Output the [X, Y] coordinate of the center of the cell containing the given text.  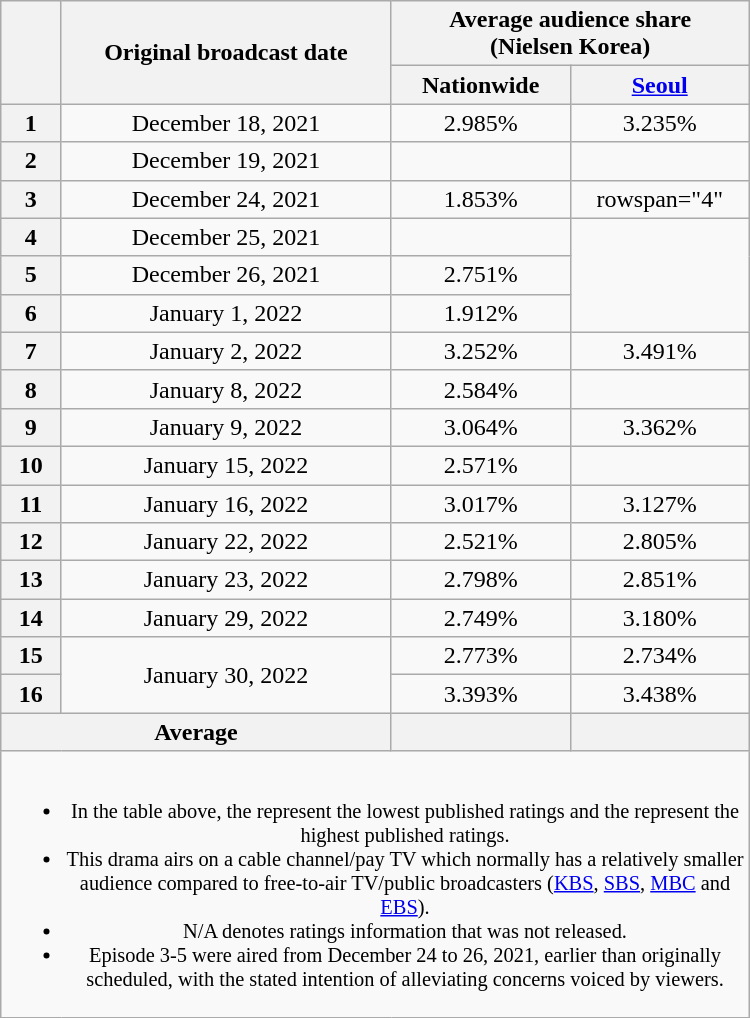
1 [31, 123]
2.584% [480, 389]
2.851% [660, 580]
12 [31, 542]
3.235% [660, 123]
4 [31, 237]
9 [31, 427]
January 22, 2022 [226, 542]
8 [31, 389]
16 [31, 694]
2.805% [660, 542]
January 2, 2022 [226, 351]
11 [31, 503]
3.017% [480, 503]
Average audience share(Nielsen Korea) [570, 34]
January 29, 2022 [226, 618]
14 [31, 618]
5 [31, 275]
2.521% [480, 542]
2.749% [480, 618]
3.491% [660, 351]
3 [31, 199]
2.751% [480, 275]
January 15, 2022 [226, 465]
December 19, 2021 [226, 161]
13 [31, 580]
3.180% [660, 618]
Nationwide [480, 85]
January 1, 2022 [226, 313]
January 8, 2022 [226, 389]
6 [31, 313]
3.393% [480, 694]
2.734% [660, 656]
2.798% [480, 580]
January 9, 2022 [226, 427]
January 30, 2022 [226, 675]
15 [31, 656]
3.127% [660, 503]
3.252% [480, 351]
3.064% [480, 427]
December 24, 2021 [226, 199]
December 25, 2021 [226, 237]
2 [31, 161]
January 23, 2022 [226, 580]
1.853% [480, 199]
3.362% [660, 427]
3.438% [660, 694]
Seoul [660, 85]
2.985% [480, 123]
December 18, 2021 [226, 123]
2.773% [480, 656]
1.912% [480, 313]
10 [31, 465]
2.571% [480, 465]
Original broadcast date [226, 52]
Average [196, 732]
January 16, 2022 [226, 503]
rowspan="4" [660, 199]
December 26, 2021 [226, 275]
7 [31, 351]
